For the text-containing cell, return its midpoint in [X, Y] coordinate format. 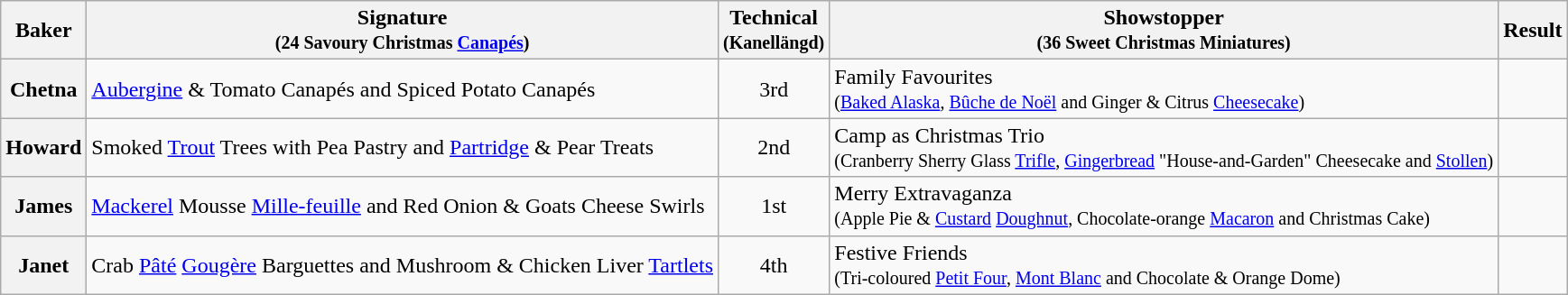
Janet [43, 265]
Camp as Christmas Trio(Cranberry Sherry Glass Trifle, Gingerbread "House-and-Garden" Cheesecake and Stollen) [1164, 148]
Showstopper(36 Sweet Christmas Miniatures) [1164, 31]
Signature(24 Savoury Christmas Canapés) [403, 31]
Smoked Trout Trees with Pea Pastry and Partridge & Pear Treats [403, 148]
Mackerel Mousse Mille-feuille and Red Onion & Goats Cheese Swirls [403, 206]
Festive Friends(Tri-coloured Petit Four, Mont Blanc and Chocolate & Orange Dome) [1164, 265]
4th [775, 265]
Result [1533, 31]
Howard [43, 148]
Technical(Kanellängd) [775, 31]
Crab Pâté Gougère Barguettes and Mushroom & Chicken Liver Tartlets [403, 265]
Family Favourites(Baked Alaska, Bûche de Noël and Ginger & Citrus Cheesecake) [1164, 88]
3rd [775, 88]
James [43, 206]
Baker [43, 31]
Aubergine & Tomato Canapés and Spiced Potato Canapés [403, 88]
1st [775, 206]
Merry Extravaganza(Apple Pie & Custard Doughnut, Chocolate-orange Macaron and Christmas Cake) [1164, 206]
2nd [775, 148]
Chetna [43, 88]
